Pinpoint the cell where the given text exists, returning its [X, Y] midpoint coordinate. 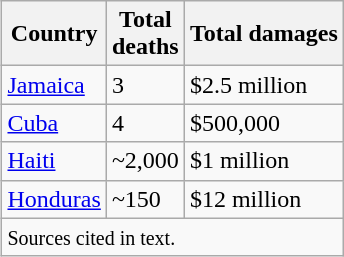
Totaldeaths [145, 34]
Total damages [264, 34]
3 [145, 85]
$500,000 [264, 123]
Haiti [54, 161]
~150 [145, 199]
Country [54, 34]
Jamaica [54, 85]
Honduras [54, 199]
$1 million [264, 161]
Sources cited in text. [172, 237]
4 [145, 123]
$2.5 million [264, 85]
$12 million [264, 199]
Cuba [54, 123]
~2,000 [145, 161]
